Find where the given text appears and provide that cell's center as (x, y) coordinate. 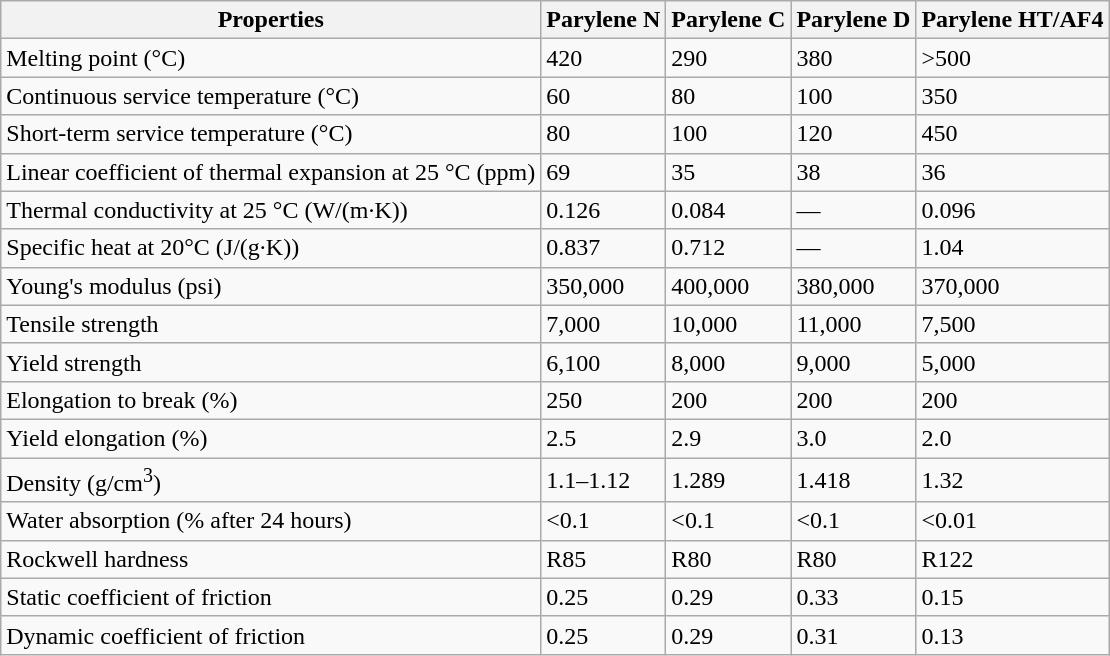
0.33 (854, 597)
2.5 (604, 438)
290 (728, 58)
350 (1012, 96)
Tensile strength (271, 324)
Parylene D (854, 20)
36 (1012, 172)
Static coefficient of friction (271, 597)
8,000 (728, 362)
400,000 (728, 286)
>500 (1012, 58)
Yield elongation (%) (271, 438)
9,000 (854, 362)
0.712 (728, 248)
Density (g/cm3) (271, 480)
0.084 (728, 210)
Thermal conductivity at 25 °C (W/(m·K)) (271, 210)
Properties (271, 20)
Parylene HT/AF4 (1012, 20)
Elongation to break (%) (271, 400)
38 (854, 172)
69 (604, 172)
1.418 (854, 480)
Parylene C (728, 20)
60 (604, 96)
420 (604, 58)
Rockwell hardness (271, 559)
0.13 (1012, 635)
350,000 (604, 286)
2.0 (1012, 438)
6,100 (604, 362)
R85 (604, 559)
1.289 (728, 480)
380,000 (854, 286)
250 (604, 400)
10,000 (728, 324)
Young's modulus (psi) (271, 286)
2.9 (728, 438)
380 (854, 58)
0.126 (604, 210)
0.15 (1012, 597)
35 (728, 172)
7,500 (1012, 324)
Short-term service temperature (°C) (271, 134)
5,000 (1012, 362)
3.0 (854, 438)
450 (1012, 134)
0.31 (854, 635)
R122 (1012, 559)
Melting point (°C) (271, 58)
Specific heat at 20°C (J/(g·K)) (271, 248)
Continuous service temperature (°C) (271, 96)
Water absorption (% after 24 hours) (271, 521)
Yield strength (271, 362)
<0.01 (1012, 521)
11,000 (854, 324)
Dynamic coefficient of friction (271, 635)
Parylene N (604, 20)
1.04 (1012, 248)
0.837 (604, 248)
370,000 (1012, 286)
1.32 (1012, 480)
0.096 (1012, 210)
Linear coefficient of thermal expansion at 25 °C (ppm) (271, 172)
7,000 (604, 324)
1.1–1.12 (604, 480)
120 (854, 134)
